For the text-containing cell, return its midpoint in [x, y] coordinate format. 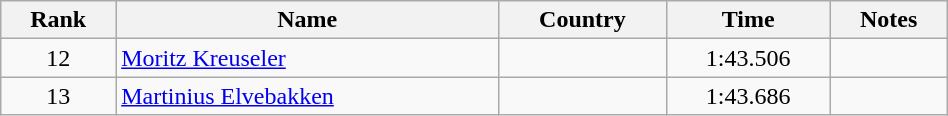
1:43.686 [748, 96]
Rank [58, 20]
Moritz Kreuseler [308, 58]
Time [748, 20]
Country [582, 20]
1:43.506 [748, 58]
13 [58, 96]
Martinius Elvebakken [308, 96]
12 [58, 58]
Notes [888, 20]
Name [308, 20]
